Determine the (X, Y) coordinate at the center of the cell enclosing the given text.  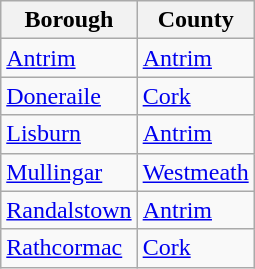
Rathcormac (69, 248)
County (196, 20)
Borough (69, 20)
Randalstown (69, 210)
Lisburn (69, 134)
Westmeath (196, 172)
Doneraile (69, 96)
Mullingar (69, 172)
